Scan for the cell matching the given text and deliver its [x, y] coordinate at center. 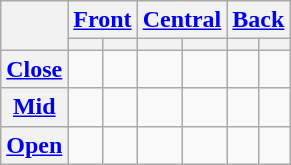
Close [34, 69]
Mid [34, 107]
Back [258, 20]
Central [182, 20]
Open [34, 145]
Front [102, 20]
